For the text-containing cell, return its midpoint in [x, y] coordinate format. 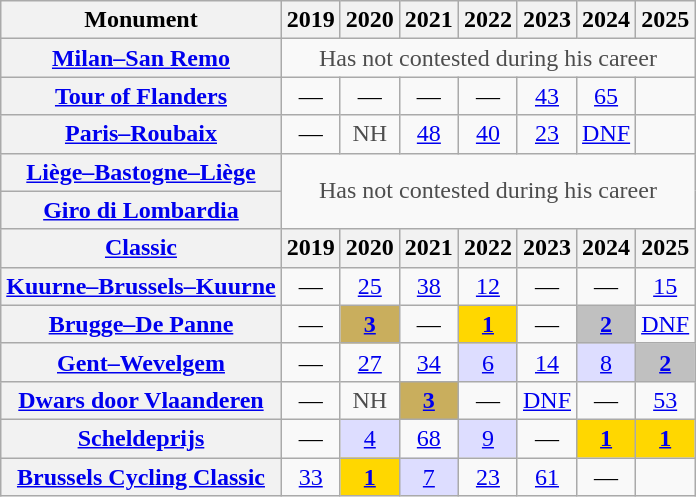
Scheldeprijs [141, 438]
Paris–Roubaix [141, 134]
33 [310, 477]
Tour of Flanders [141, 96]
Milan–San Remo [141, 58]
6 [488, 362]
34 [428, 362]
12 [488, 286]
27 [370, 362]
40 [488, 134]
38 [428, 286]
8 [606, 362]
Kuurne–Brussels–Kuurne [141, 286]
Monument [141, 20]
Brussels Cycling Classic [141, 477]
Dwars door Vlaanderen [141, 400]
Giro di Lombardia [141, 210]
Classic [141, 248]
Brugge–De Panne [141, 324]
14 [546, 362]
65 [606, 96]
4 [370, 438]
Gent–Wevelgem [141, 362]
9 [488, 438]
25 [370, 286]
68 [428, 438]
48 [428, 134]
61 [546, 477]
Liège–Bastogne–Liège [141, 172]
43 [546, 96]
53 [666, 400]
7 [428, 477]
15 [666, 286]
